Return the (X, Y) coordinate for the center point of the cell that contains the specified text.  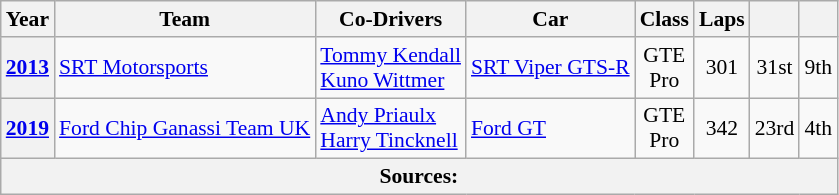
Co-Drivers (390, 19)
Year (28, 19)
342 (722, 128)
9th (818, 68)
SRT Motorsports (184, 68)
4th (818, 128)
23rd (775, 128)
Laps (722, 19)
Sources: (419, 177)
31st (775, 68)
Ford GT (550, 128)
Car (550, 19)
Ford Chip Ganassi Team UK (184, 128)
2019 (28, 128)
2013 (28, 68)
Andy Priaulx Harry Tincknell (390, 128)
301 (722, 68)
Class (664, 19)
Team (184, 19)
SRT Viper GTS-R (550, 68)
Tommy Kendall Kuno Wittmer (390, 68)
